Determine the [x, y] coordinate at the center of the cell enclosing the given text.  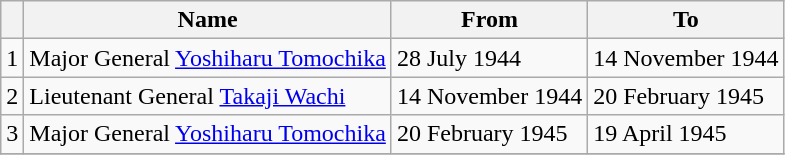
3 [12, 134]
From [489, 20]
28 July 1944 [489, 58]
Name [208, 20]
To [686, 20]
Lieutenant General Takaji Wachi [208, 96]
2 [12, 96]
1 [12, 58]
19 April 1945 [686, 134]
